Identify which cell holds the provided text, then report its (x, y) central coordinate. 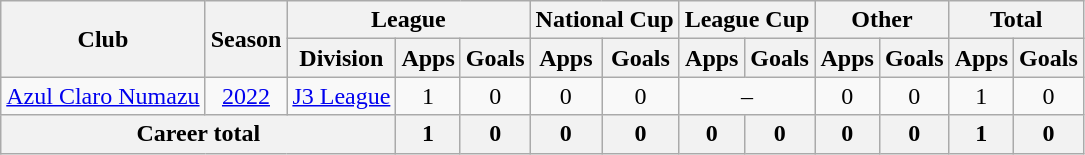
League (408, 20)
Azul Claro Numazu (103, 96)
Season (246, 39)
League Cup (747, 20)
Club (103, 39)
National Cup (604, 20)
J3 League (342, 96)
Division (342, 58)
Career total (198, 134)
– (747, 96)
Other (882, 20)
2022 (246, 96)
Total (1016, 20)
